Determine the (X, Y) coordinate at the center of the cell enclosing the given text.  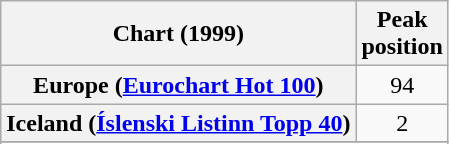
Europe (Eurochart Hot 100) (178, 85)
94 (402, 85)
2 (402, 123)
Iceland (Íslenski Listinn Topp 40) (178, 123)
Chart (1999) (178, 34)
Peakposition (402, 34)
